Locate the cell with the specified text and output its (x, y) center coordinate. 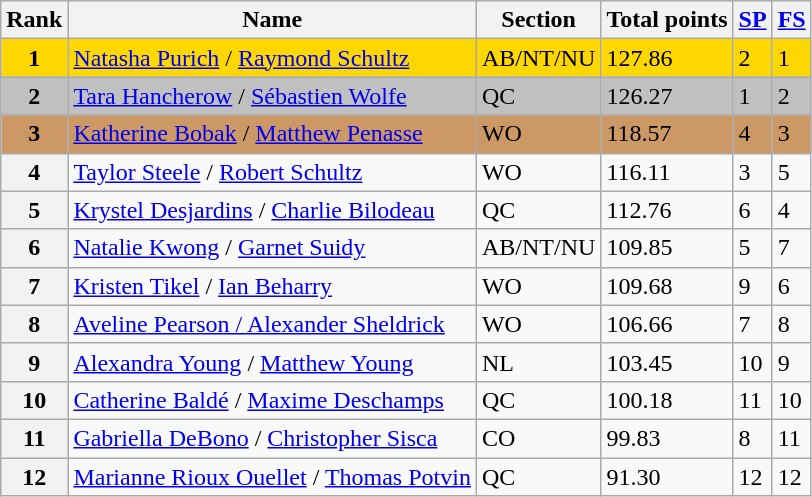
118.57 (667, 134)
NL (538, 362)
Kristen Tikel / Ian Beharry (272, 286)
Rank (34, 20)
100.18 (667, 400)
126.27 (667, 96)
Catherine Baldé / Maxime Deschamps (272, 400)
Natalie Kwong / Garnet Suidy (272, 248)
91.30 (667, 477)
109.85 (667, 248)
Natasha Purich / Raymond Schultz (272, 58)
Alexandra Young / Matthew Young (272, 362)
Taylor Steele / Robert Schultz (272, 172)
CO (538, 438)
Katherine Bobak / Matthew Penasse (272, 134)
FS (792, 20)
Total points (667, 20)
Marianne Rioux Ouellet / Thomas Potvin (272, 477)
116.11 (667, 172)
106.66 (667, 324)
Aveline Pearson / Alexander Sheldrick (272, 324)
99.83 (667, 438)
127.86 (667, 58)
109.68 (667, 286)
Section (538, 20)
Gabriella DeBono / Christopher Sisca (272, 438)
112.76 (667, 210)
Krystel Desjardins / Charlie Bilodeau (272, 210)
Tara Hancherow / Sébastien Wolfe (272, 96)
Name (272, 20)
SP (752, 20)
103.45 (667, 362)
